For the text-containing cell, return its midpoint in [x, y] coordinate format. 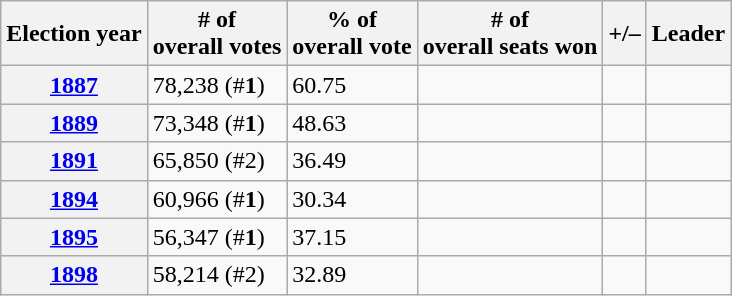
+/– [624, 34]
Election year [74, 34]
32.89 [352, 275]
36.49 [352, 161]
73,348 (#1) [217, 123]
# ofoverall seats won [510, 34]
60,966 (#1) [217, 199]
1887 [74, 85]
1894 [74, 199]
1891 [74, 161]
78,238 (#1) [217, 85]
60.75 [352, 85]
56,347 (#1) [217, 237]
48.63 [352, 123]
30.34 [352, 199]
1895 [74, 237]
58,214 (#2) [217, 275]
Leader [688, 34]
1898 [74, 275]
# ofoverall votes [217, 34]
1889 [74, 123]
65,850 (#2) [217, 161]
37.15 [352, 237]
% ofoverall vote [352, 34]
